From the cell containing the given text, extract its center point as (X, Y) coordinate. 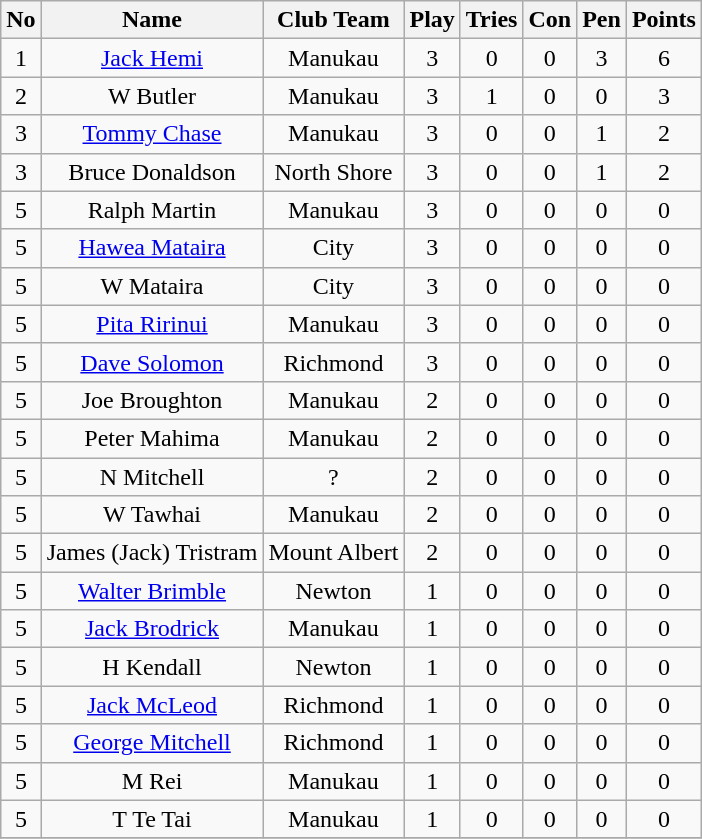
Dave Solomon (152, 362)
? (334, 477)
M Rei (152, 781)
W Tawhai (152, 515)
Walter Brimble (152, 591)
T Te Tai (152, 819)
Hawea Mataira (152, 248)
Play (432, 20)
Pita Ririnui (152, 324)
W Mataira (152, 286)
Club Team (334, 20)
Bruce Donaldson (152, 172)
Pen (602, 20)
Mount Albert (334, 553)
Tries (492, 20)
George Mitchell (152, 743)
Jack Hemi (152, 58)
James (Jack) Tristram (152, 553)
Ralph Martin (152, 210)
H Kendall (152, 667)
W Butler (152, 96)
Peter Mahima (152, 438)
Tommy Chase (152, 134)
N Mitchell (152, 477)
Jack Brodrick (152, 629)
No (21, 20)
6 (664, 58)
Jack McLeod (152, 705)
Points (664, 20)
Con (550, 20)
Joe Broughton (152, 400)
Name (152, 20)
North Shore (334, 172)
